Identify which cell holds the provided text, then report its (x, y) central coordinate. 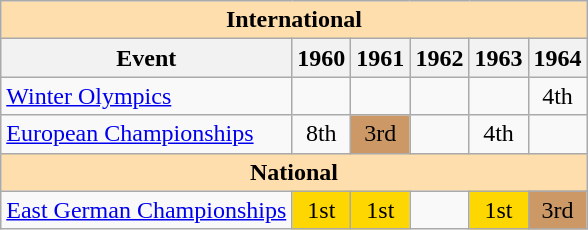
Event (146, 58)
East German Championships (146, 210)
1962 (440, 58)
1964 (558, 58)
Winter Olympics (146, 96)
International (294, 20)
1963 (498, 58)
8th (322, 134)
European Championships (146, 134)
1960 (322, 58)
1961 (380, 58)
National (294, 172)
